For the text-containing cell, return its midpoint in (x, y) coordinate format. 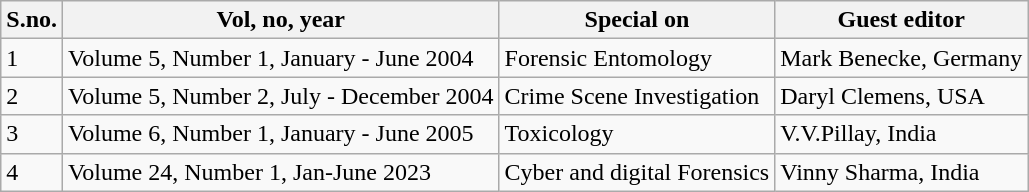
Vinny Sharma, India (902, 172)
Volume 5, Number 1, January - June 2004 (282, 58)
Crime Scene Investigation (637, 96)
Toxicology (637, 134)
Cyber and digital Forensics (637, 172)
Volume 6, Number 1, January - June 2005 (282, 134)
Forensic Entomology (637, 58)
Volume 5, Number 2, July - December 2004 (282, 96)
4 (32, 172)
Special on (637, 20)
S.no. (32, 20)
Volume 24, Number 1, Jan-June 2023 (282, 172)
V.V.Pillay, India (902, 134)
1 (32, 58)
Vol, no, year (282, 20)
Guest editor (902, 20)
Daryl Clemens, USA (902, 96)
3 (32, 134)
2 (32, 96)
Mark Benecke, Germany (902, 58)
